Determine the [x, y] coordinate at the center of the cell enclosing the given text.  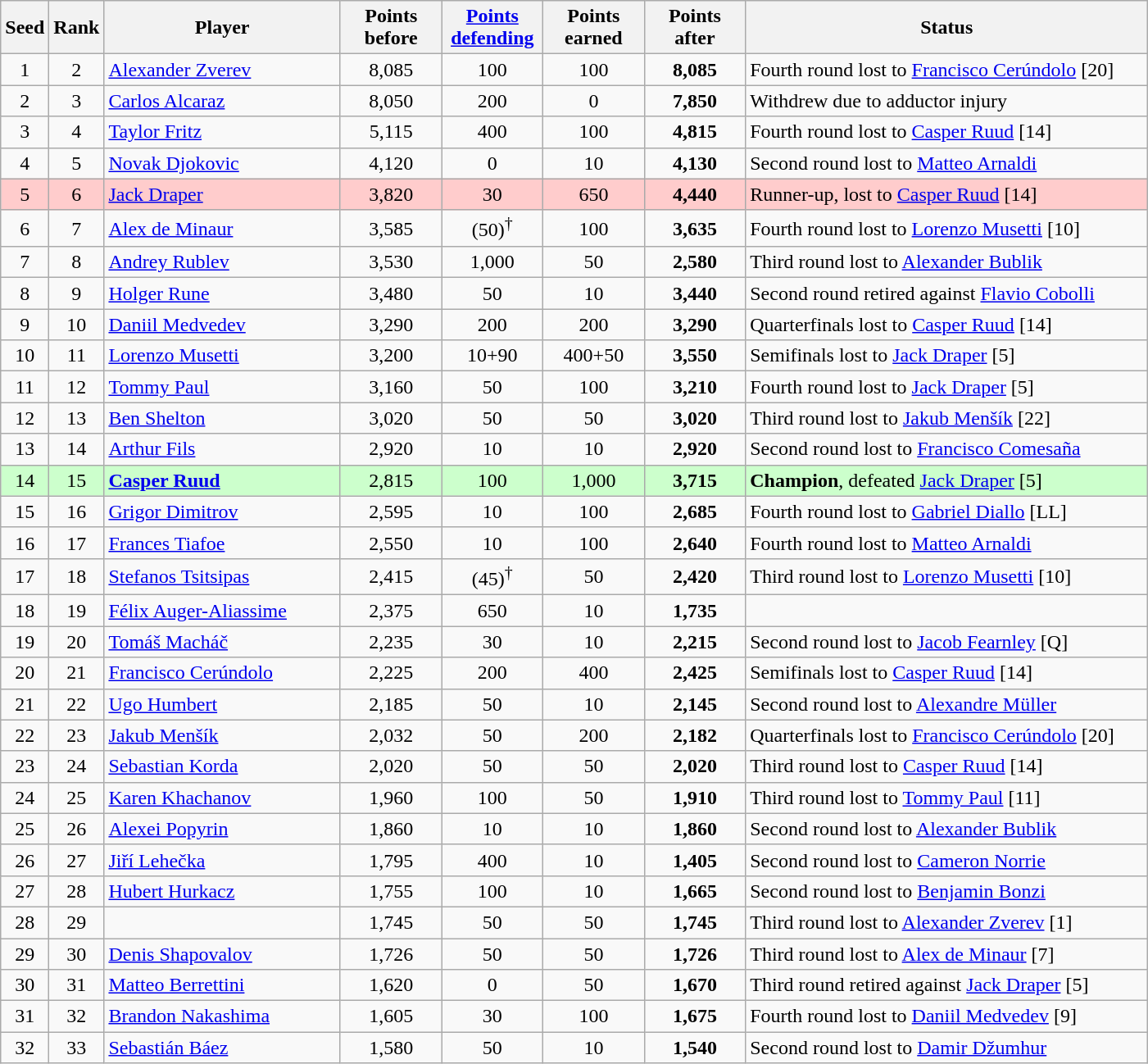
Lorenzo Musetti [223, 356]
Second round lost to Francisco Comesaña [947, 449]
Alexander Zverev [223, 70]
3,530 [391, 262]
Tomáš Macháč [223, 642]
Jakub Menšík [223, 735]
1,605 [391, 1016]
Second round lost to Alexander Bublik [947, 829]
Carlos Alcaraz [223, 101]
3,210 [695, 387]
Denis Shapovalov [223, 954]
Stefanos Tsitsipas [223, 577]
1,960 [391, 798]
4,440 [695, 194]
Brandon Nakashima [223, 1016]
3,160 [391, 387]
Matteo Berrettini [223, 985]
1,540 [695, 1048]
8,050 [391, 101]
3,550 [695, 356]
(45)† [492, 577]
3,585 [391, 228]
Fourth round lost to Matteo Arnaldi [947, 543]
2,420 [695, 577]
2,185 [391, 704]
1,910 [695, 798]
Champion, defeated Jack Draper [5] [947, 480]
2,375 [391, 611]
Ugo Humbert [223, 704]
1 [25, 70]
(50)† [492, 228]
Grigor Dimitrov [223, 512]
Sebastián Báez [223, 1048]
Second round lost to Alexandre Müller [947, 704]
1,620 [391, 985]
Third round lost to Casper Ruud [14] [947, 766]
Third round lost to Alex de Minaur [7] [947, 954]
Novak Djokovic [223, 163]
2,815 [391, 480]
1,675 [695, 1016]
1,405 [695, 860]
33 [77, 1048]
Third round retired against Jack Draper [5] [947, 985]
2,145 [695, 704]
Runner-up, lost to Casper Ruud [14] [947, 194]
2,580 [695, 262]
Fourth round lost to Francisco Cerúndolo [20] [947, 70]
4,120 [391, 163]
2,235 [391, 642]
Francisco Cerúndolo [223, 673]
Third round lost to Alexander Bublik [947, 262]
Jack Draper [223, 194]
Points defending [492, 28]
Third round lost to Lorenzo Musetti [10] [947, 577]
2,182 [695, 735]
4,130 [695, 163]
Jiří Lehečka [223, 860]
Andrey Rublev [223, 262]
Third round lost to Jakub Menšík [22] [947, 418]
3,200 [391, 356]
Second round lost to Benjamin Bonzi [947, 891]
Third round lost to Alexander Zverev [1] [947, 922]
Fourth round lost to Jack Draper [5] [947, 387]
2,595 [391, 512]
1,580 [391, 1048]
Daniil Medvedev [223, 325]
Semifinals lost to Casper Ruud [14] [947, 673]
1,755 [391, 891]
Third round lost to Tommy Paul [11] [947, 798]
Frances Tiafoe [223, 543]
2,415 [391, 577]
7,850 [695, 101]
2,685 [695, 512]
Quarterfinals lost to Francisco Cerúndolo [20] [947, 735]
Félix Auger-Aliassime [223, 611]
Second round retired against Flavio Cobolli [947, 293]
1,735 [695, 611]
3,480 [391, 293]
Karen Khachanov [223, 798]
Fourth round lost to Gabriel Diallo [LL] [947, 512]
5,115 [391, 132]
Fourth round lost to Daniil Medvedev [9] [947, 1016]
Tommy Paul [223, 387]
2,215 [695, 642]
2,225 [391, 673]
Alex de Minaur [223, 228]
Points before [391, 28]
Sebastian Korda [223, 766]
Arthur Fils [223, 449]
3,635 [695, 228]
Withdrew due to adductor injury [947, 101]
Status [947, 28]
Second round lost to Matteo Arnaldi [947, 163]
Holger Rune [223, 293]
2,032 [391, 735]
4,815 [695, 132]
Second round lost to Jacob Fearnley [Q] [947, 642]
2,550 [391, 543]
Player [223, 28]
Alexei Popyrin [223, 829]
Ben Shelton [223, 418]
10+90 [492, 356]
Fourth round lost to Lorenzo Musetti [10] [947, 228]
Fourth round lost to Casper Ruud [14] [947, 132]
1,670 [695, 985]
400+50 [594, 356]
Quarterfinals lost to Casper Ruud [14] [947, 325]
Semifinals lost to Jack Draper [5] [947, 356]
1,795 [391, 860]
Taylor Fritz [223, 132]
Rank [77, 28]
3,820 [391, 194]
Hubert Hurkacz [223, 891]
Seed [25, 28]
Second round lost to Damir Džumhur [947, 1048]
3,440 [695, 293]
Points earned [594, 28]
1,665 [695, 891]
Second round lost to Cameron Norrie [947, 860]
Casper Ruud [223, 480]
3,715 [695, 480]
Points after [695, 28]
2,425 [695, 673]
2,640 [695, 543]
